Find where the given text appears and provide that cell's center as [x, y] coordinate. 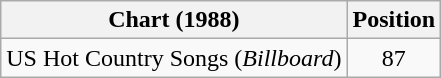
87 [394, 58]
Position [394, 20]
Chart (1988) [174, 20]
US Hot Country Songs (Billboard) [174, 58]
